Provide the [x, y] coordinate of the cell's center where the given text is located.  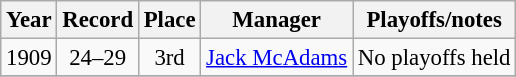
Year [29, 20]
No playoffs held [434, 58]
1909 [29, 58]
Record [98, 20]
Playoffs/notes [434, 20]
3rd [169, 58]
Jack McAdams [277, 58]
Place [169, 20]
Manager [277, 20]
24–29 [98, 58]
